Capture the cell that displays the provided text and extract its (x, y) central coordinate. 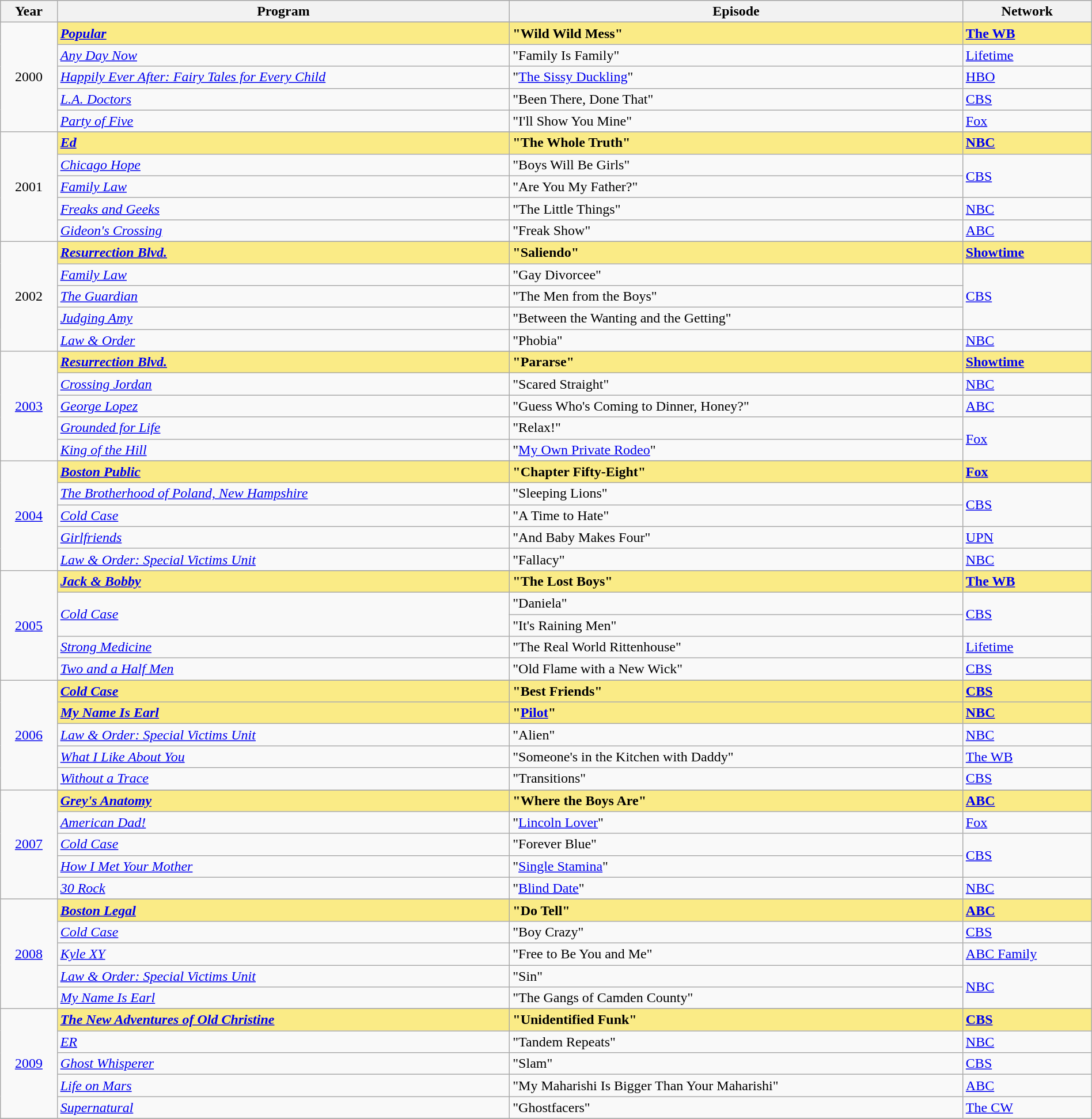
"Free to Be You and Me" (736, 954)
The New Adventures of Old Christine (283, 1020)
Popular (283, 33)
Kyle XY (283, 954)
The CW (1027, 1107)
"Are You My Father?" (736, 187)
Without a Trace (283, 779)
"Ghostfacers" (736, 1107)
"Family Is Family" (736, 55)
2003 (29, 406)
"The Sissy Duckling" (736, 77)
Ed (283, 143)
Strong Medicine (283, 647)
How I Met Your Mother (283, 866)
"The Lost Boys" (736, 581)
"My Maharishi Is Bigger Than Your Maharishi" (736, 1086)
"Best Friends" (736, 691)
"Someone's in the Kitchen with Daddy" (736, 757)
"Blind Date" (736, 888)
Grounded for Life (283, 428)
30 Rock (283, 888)
The Guardian (283, 297)
Jack & Bobby (283, 581)
2009 (29, 1064)
"The Gangs of Camden County" (736, 998)
Judging Amy (283, 318)
ER (283, 1042)
"Sleeping Lions" (736, 494)
2001 (29, 187)
ABC Family (1027, 954)
Boston Legal (283, 910)
"Sin" (736, 976)
"The Men from the Boys" (736, 297)
UPN (1027, 537)
"Wild Wild Mess" (736, 33)
"Boy Crazy" (736, 932)
"And Baby Makes Four" (736, 537)
"Tandem Repeats" (736, 1042)
Year (29, 12)
Network (1027, 12)
"My Own Private Rodeo" (736, 450)
"Alien" (736, 735)
Law & Order (283, 340)
Freaks and Geeks (283, 208)
"I'll Show You Mine" (736, 121)
"Been There, Done That" (736, 99)
"Old Flame with a New Wick" (736, 669)
Life on Mars (283, 1086)
2008 (29, 954)
"Pararse" (736, 362)
"Gay Divorcee" (736, 275)
"Pilot" (736, 713)
American Dad! (283, 822)
Any Day Now (283, 55)
"Scared Straight" (736, 384)
"Lincoln Lover" (736, 822)
2006 (29, 735)
King of the Hill (283, 450)
Party of Five (283, 121)
"The Real World Rittenhouse" (736, 647)
George Lopez (283, 406)
Boston Public (283, 472)
"Slam" (736, 1064)
2005 (29, 625)
Supernatural (283, 1107)
The Brotherhood of Poland, New Hampshire (283, 494)
Happily Ever After: Fairy Tales for Every Child (283, 77)
"Where the Boys Are" (736, 801)
Girlfriends (283, 537)
"A Time to Hate" (736, 515)
"It's Raining Men" (736, 625)
"Guess Who's Coming to Dinner, Honey?" (736, 406)
2002 (29, 296)
"The Whole Truth" (736, 143)
"Forever Blue" (736, 844)
"Do Tell" (736, 910)
"Single Stamina" (736, 866)
"Unidentified Funk" (736, 1020)
"Relax!" (736, 428)
Ghost Whisperer (283, 1064)
Crossing Jordan (283, 384)
"Boys Will Be Girls" (736, 165)
2004 (29, 515)
"Chapter Fifty-Eight" (736, 472)
What I Like About You (283, 757)
Two and a Half Men (283, 669)
"Between the Wanting and the Getting" (736, 318)
Gideon's Crossing (283, 230)
HBO (1027, 77)
Episode (736, 12)
"Transitions" (736, 779)
Grey's Anatomy (283, 801)
"Freak Show" (736, 230)
"Saliendo" (736, 252)
"Fallacy" (736, 559)
Program (283, 12)
Chicago Hope (283, 165)
2000 (29, 77)
2007 (29, 844)
"Daniela" (736, 603)
"The Little Things" (736, 208)
L.A. Doctors (283, 99)
"Phobia" (736, 340)
